Search for the cell housing the specified text and yield its [x, y] center coordinate. 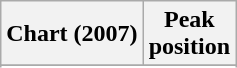
Chart (2007) [72, 34]
Peakposition [189, 34]
